Scan for the cell matching the given text and deliver its (x, y) coordinate at center. 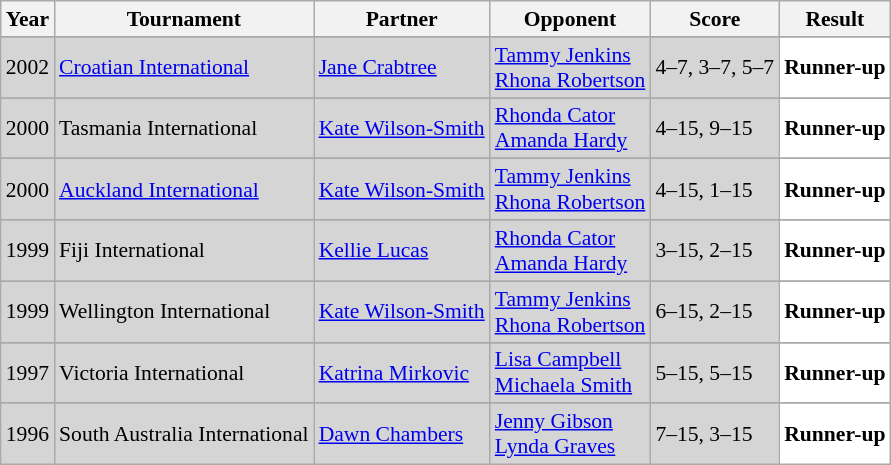
2002 (28, 68)
Score (714, 19)
1997 (28, 372)
Jane Crabtree (402, 68)
6–15, 2–15 (714, 312)
7–15, 3–15 (714, 434)
Auckland International (184, 190)
Wellington International (184, 312)
Tasmania International (184, 128)
5–15, 5–15 (714, 372)
Victoria International (184, 372)
Opponent (570, 19)
3–15, 2–15 (714, 250)
Kellie Lucas (402, 250)
Result (834, 19)
Fiji International (184, 250)
Lisa Campbell Michaela Smith (570, 372)
4–7, 3–7, 5–7 (714, 68)
Tournament (184, 19)
Year (28, 19)
Partner (402, 19)
Croatian International (184, 68)
Dawn Chambers (402, 434)
1996 (28, 434)
Jenny Gibson Lynda Graves (570, 434)
4–15, 9–15 (714, 128)
4–15, 1–15 (714, 190)
Katrina Mirkovic (402, 372)
South Australia International (184, 434)
